Identify which cell holds the provided text, then report its [X, Y] central coordinate. 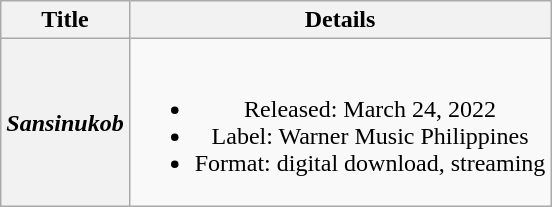
Released: March 24, 2022Label: Warner Music PhilippinesFormat: digital download, streaming [340, 122]
Sansinukob [65, 122]
Title [65, 20]
Details [340, 20]
